Pinpoint the cell where the given text exists, returning its [x, y] midpoint coordinate. 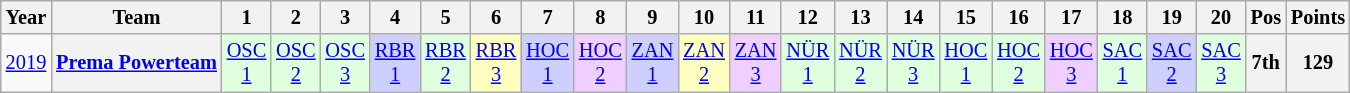
NÜR2 [860, 63]
ZAN3 [756, 63]
NÜR1 [808, 63]
1 [246, 17]
11 [756, 17]
SAC3 [1220, 63]
4 [395, 17]
14 [914, 17]
SAC2 [1172, 63]
ZAN1 [653, 63]
ZAN2 [704, 63]
15 [966, 17]
Year [26, 17]
129 [1318, 63]
6 [496, 17]
Pos [1266, 17]
13 [860, 17]
8 [600, 17]
2019 [26, 63]
Points [1318, 17]
3 [344, 17]
NÜR3 [914, 63]
RBR2 [445, 63]
HOC3 [1072, 63]
10 [704, 17]
RBR1 [395, 63]
Prema Powerteam [136, 63]
RBR3 [496, 63]
7 [548, 17]
OSC2 [296, 63]
5 [445, 17]
16 [1018, 17]
19 [1172, 17]
OSC1 [246, 63]
9 [653, 17]
18 [1122, 17]
2 [296, 17]
SAC1 [1122, 63]
7th [1266, 63]
12 [808, 17]
OSC3 [344, 63]
17 [1072, 17]
20 [1220, 17]
Team [136, 17]
